Determine the (x, y) coordinate at the center of the cell enclosing the given text.  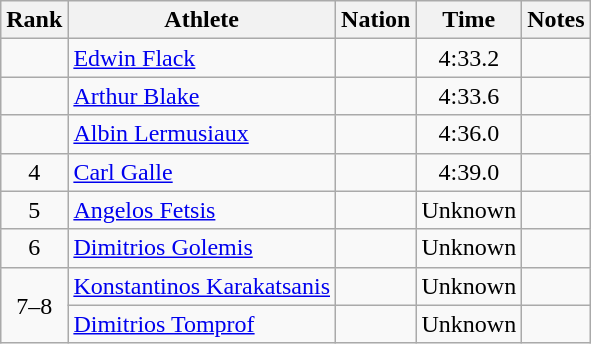
Albin Lermusiaux (202, 134)
Konstantinos Karakatsanis (202, 286)
Carl Galle (202, 172)
5 (34, 210)
Notes (556, 20)
Edwin Flack (202, 58)
4:33.2 (469, 58)
Athlete (202, 20)
Nation (376, 20)
Dimitrios Golemis (202, 248)
6 (34, 248)
4:36.0 (469, 134)
Angelos Fetsis (202, 210)
Dimitrios Tomprof (202, 324)
Time (469, 20)
7–8 (34, 305)
4:39.0 (469, 172)
Arthur Blake (202, 96)
4 (34, 172)
4:33.6 (469, 96)
Rank (34, 20)
